Scan for the cell matching the given text and deliver its [x, y] coordinate at center. 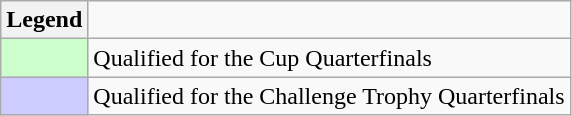
Legend [44, 20]
Qualified for the Challenge Trophy Quarterfinals [329, 96]
Qualified for the Cup Quarterfinals [329, 58]
